Determine the (x, y) coordinate at the center of the cell enclosing the given text.  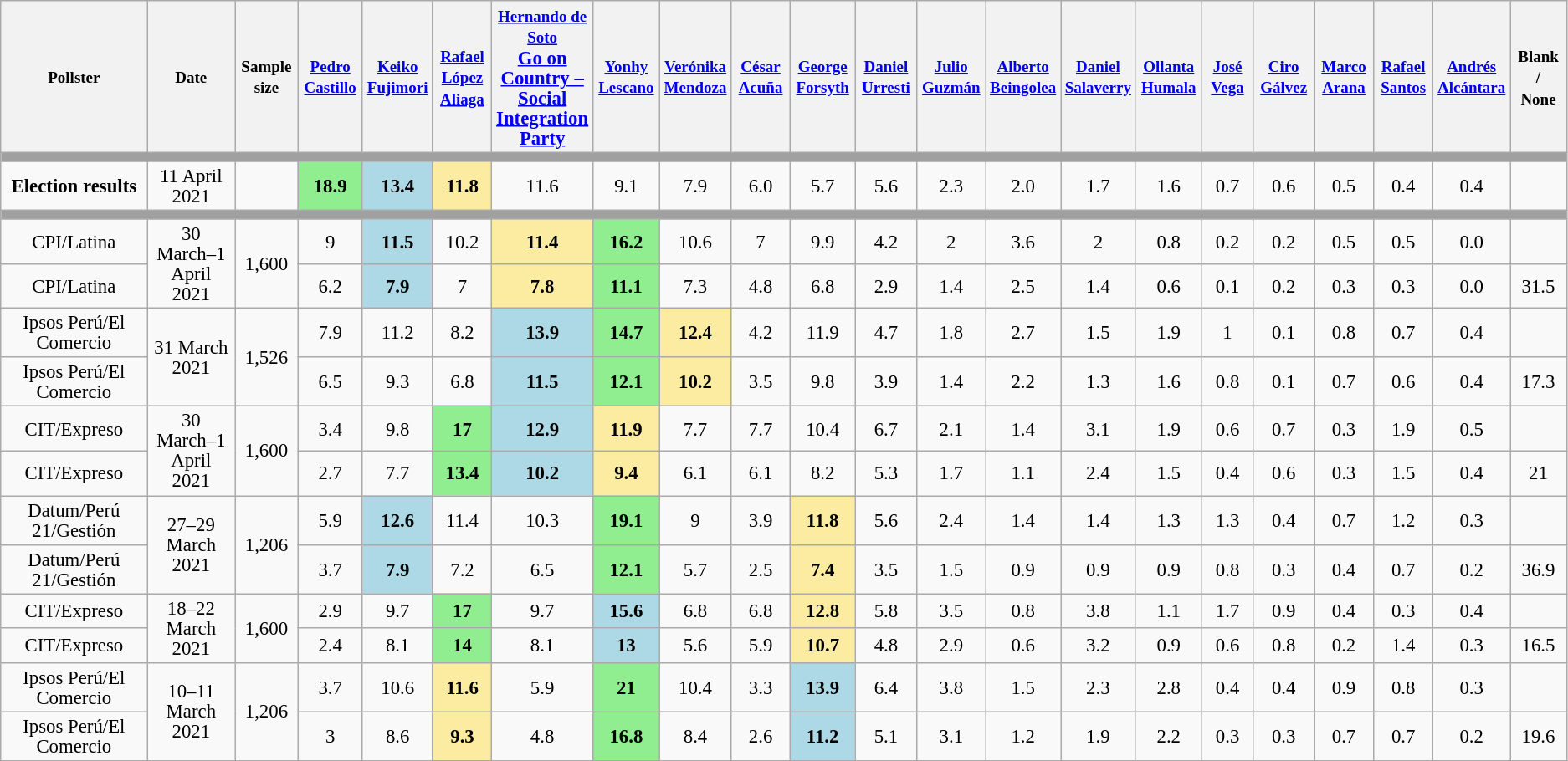
10.7 (822, 646)
9.9 (822, 241)
2.1 (951, 428)
6.0 (761, 186)
Daniel Urresti (886, 77)
Ollanta Humala (1168, 77)
Pollster (74, 77)
Hernando de SotoGo on Country – Social Integration Party (542, 77)
3 (330, 736)
1,526 (267, 358)
19.1 (626, 520)
15.6 (626, 610)
9.4 (626, 473)
18–22 March 2021 (191, 629)
27–29 March 2021 (191, 545)
12.6 (397, 520)
2.0 (1023, 186)
4.7 (886, 333)
11 April 2021 (191, 186)
César Acuña (761, 77)
Blank / None (1539, 77)
6.7 (886, 428)
1 (1227, 333)
7.2 (462, 569)
José Vega (1227, 77)
5.3 (886, 473)
36.9 (1539, 569)
11.1 (626, 286)
3.4 (330, 428)
3.3 (761, 687)
Yonhy Lescano (626, 77)
1.8 (951, 333)
14.7 (626, 333)
14 (462, 646)
2.8 (1168, 687)
Date (191, 77)
3.6 (1023, 241)
Julio Guzmán (951, 77)
31 March 2021 (191, 358)
10–11 March 2021 (191, 711)
12.8 (822, 610)
6.2 (330, 286)
6.4 (886, 687)
3.2 (1099, 646)
12.9 (542, 428)
8.4 (695, 736)
Pedro Castillo (330, 77)
George Forsyth (822, 77)
7.8 (542, 286)
17.3 (1539, 383)
8.6 (397, 736)
18.9 (330, 186)
13 (626, 646)
7.4 (822, 569)
Andrés Alcántara (1472, 77)
5.8 (886, 610)
Sample size (267, 77)
19.6 (1539, 736)
Ciro Gálvez (1284, 77)
10.3 (542, 520)
31.5 (1539, 286)
Rafael López Aliaga (462, 77)
Election results (74, 186)
Marco Arana (1344, 77)
Daniel Salaverry (1099, 77)
16.8 (626, 736)
Alberto Beingolea (1023, 77)
7.3 (695, 286)
16.5 (1539, 646)
2.6 (761, 736)
Verónika Mendoza (695, 77)
12.4 (695, 333)
9.1 (626, 186)
16.2 (626, 241)
Keiko Fujimori (397, 77)
Rafael Santos (1402, 77)
5.1 (886, 736)
